Provide the [x, y] coordinate of the cell's center where the given text is located.  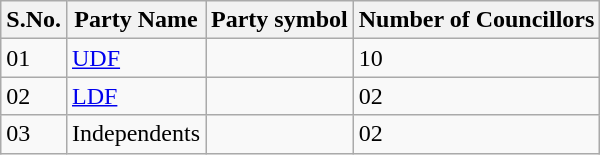
10 [476, 58]
03 [34, 134]
Number of Councillors [476, 20]
01 [34, 58]
LDF [136, 96]
Party Name [136, 20]
UDF [136, 58]
Independents [136, 134]
S.No. [34, 20]
Party symbol [280, 20]
